Scan for the cell matching the given text and deliver its [X, Y] coordinate at center. 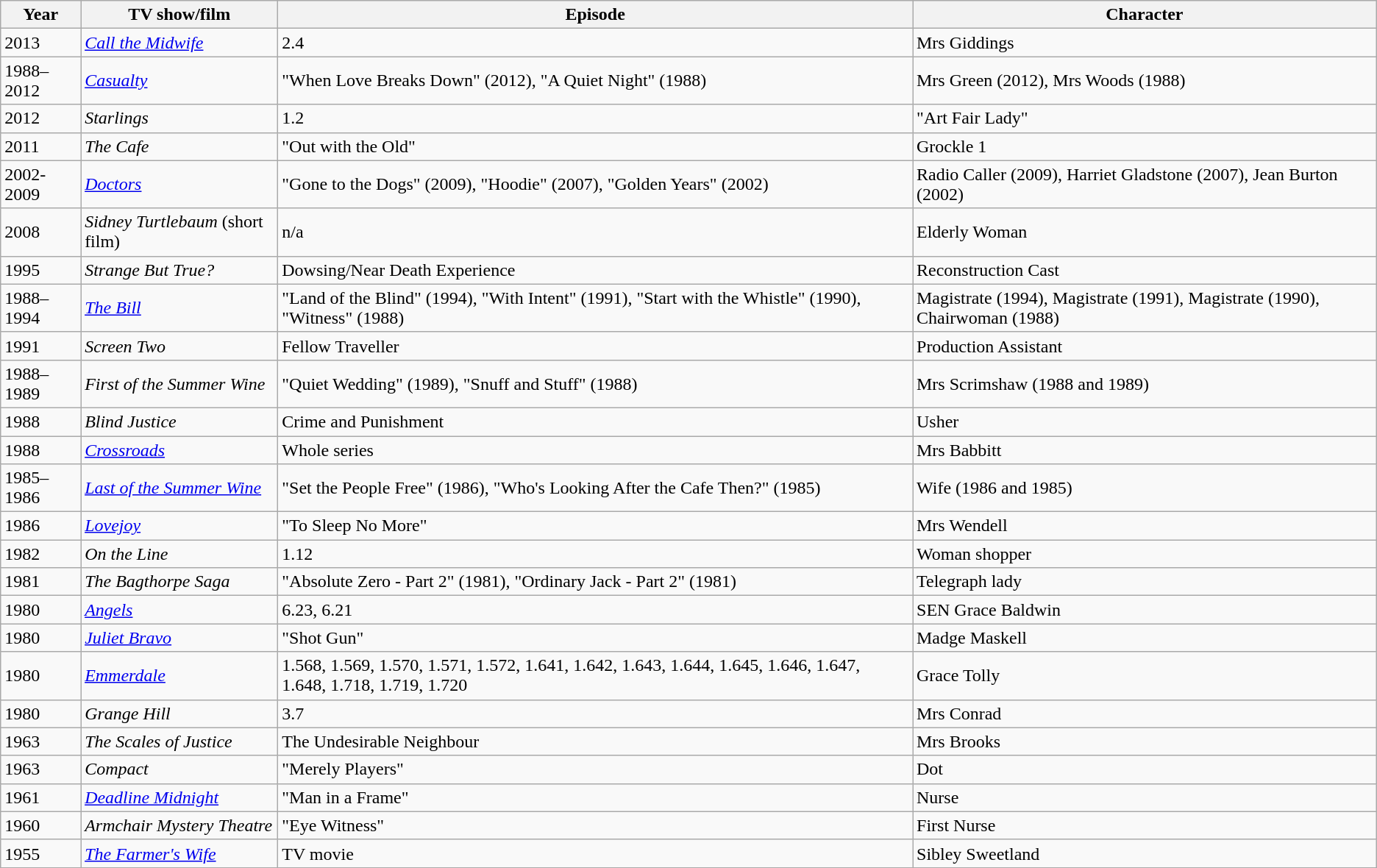
Armchair Mystery Theatre [179, 825]
2012 [41, 118]
"Quiet Wedding" (1989), "Snuff and Stuff" (1988) [596, 384]
Grockle 1 [1145, 146]
1.12 [596, 554]
Madge Maskell [1145, 638]
"Land of the Blind" (1994), "With Intent" (1991), "Start with the Whistle" (1990), "Witness" (1988) [596, 307]
1986 [41, 526]
TV show/film [179, 15]
1981 [41, 582]
1982 [41, 554]
Production Assistant [1145, 346]
"Gone to the Dogs" (2009), "Hoodie" (2007), "Golden Years" (2002) [596, 184]
Angels [179, 610]
Crime and Punishment [596, 421]
1995 [41, 270]
Emmerdale [179, 675]
Woman shopper [1145, 554]
Elderly Woman [1145, 232]
The Farmer's Wife [179, 853]
Wife (1986 and 1985) [1145, 488]
Episode [596, 15]
Grange Hill [179, 714]
Usher [1145, 421]
1991 [41, 346]
Mrs Brooks [1145, 741]
Grace Tolly [1145, 675]
2.4 [596, 43]
Mrs Giddings [1145, 43]
Mrs Babbitt [1145, 449]
"To Sleep No More" [596, 526]
1988–1989 [41, 384]
"Art Fair Lady" [1145, 118]
2011 [41, 146]
Fellow Traveller [596, 346]
"Shot Gun" [596, 638]
Magistrate (1994), Magistrate (1991), Magistrate (1990), Chairwoman (1988) [1145, 307]
The Cafe [179, 146]
Lovejoy [179, 526]
Dot [1145, 769]
"Merely Players" [596, 769]
Blind Justice [179, 421]
Telegraph lady [1145, 582]
Character [1145, 15]
n/a [596, 232]
1960 [41, 825]
"Absolute Zero - Part 2" (1981), "Ordinary Jack - Part 2" (1981) [596, 582]
Call the Midwife [179, 43]
Starlings [179, 118]
1985–1986 [41, 488]
SEN Grace Baldwin [1145, 610]
"Set the People Free" (1986), "Who's Looking After the Cafe Then?" (1985) [596, 488]
First of the Summer Wine [179, 384]
1955 [41, 853]
The Bagthorpe Saga [179, 582]
1961 [41, 797]
1.568, 1.569, 1.570, 1.571, 1.572, 1.641, 1.642, 1.643, 1.644, 1.645, 1.646, 1.647, 1.648, 1.718, 1.719, 1.720 [596, 675]
Crossroads [179, 449]
Whole series [596, 449]
First Nurse [1145, 825]
Casualty [179, 81]
1988–1994 [41, 307]
Screen Two [179, 346]
3.7 [596, 714]
Strange But True? [179, 270]
On the Line [179, 554]
Mrs Conrad [1145, 714]
1988–2012 [41, 81]
6.23, 6.21 [596, 610]
The Bill [179, 307]
"Man in a Frame" [596, 797]
Deadline Midnight [179, 797]
Doctors [179, 184]
The Undesirable Neighbour [596, 741]
"Eye Witness" [596, 825]
The Scales of Justice [179, 741]
Nurse [1145, 797]
Mrs Scrimshaw (1988 and 1989) [1145, 384]
Year [41, 15]
Last of the Summer Wine [179, 488]
Compact [179, 769]
Dowsing/Near Death Experience [596, 270]
Sibley Sweetland [1145, 853]
Juliet Bravo [179, 638]
Mrs Wendell [1145, 526]
Radio Caller (2009), Harriet Gladstone (2007), Jean Burton (2002) [1145, 184]
Mrs Green (2012), Mrs Woods (1988) [1145, 81]
2013 [41, 43]
2008 [41, 232]
"When Love Breaks Down" (2012), "A Quiet Night" (1988) [596, 81]
Sidney Turtlebaum (short film) [179, 232]
2002-2009 [41, 184]
"Out with the Old" [596, 146]
1.2 [596, 118]
Reconstruction Cast [1145, 270]
TV movie [596, 853]
